Locate the cell with the specified text and output its (X, Y) center coordinate. 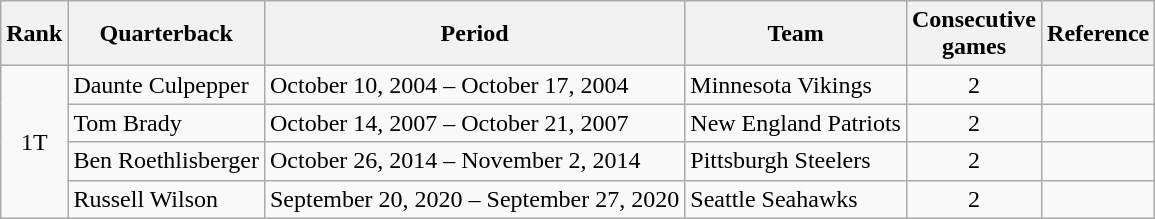
Team (796, 34)
October 26, 2014 – November 2, 2014 (474, 161)
1T (34, 142)
September 20, 2020 – September 27, 2020 (474, 199)
New England Patriots (796, 123)
Quarterback (166, 34)
Rank (34, 34)
Minnesota Vikings (796, 85)
October 14, 2007 – October 21, 2007 (474, 123)
Consecutivegames (974, 34)
Tom Brady (166, 123)
Period (474, 34)
Russell Wilson (166, 199)
Reference (1098, 34)
Daunte Culpepper (166, 85)
Pittsburgh Steelers (796, 161)
October 10, 2004 – October 17, 2004 (474, 85)
Ben Roethlisberger (166, 161)
Seattle Seahawks (796, 199)
